Return (x, y) of the center of cell containing provided text 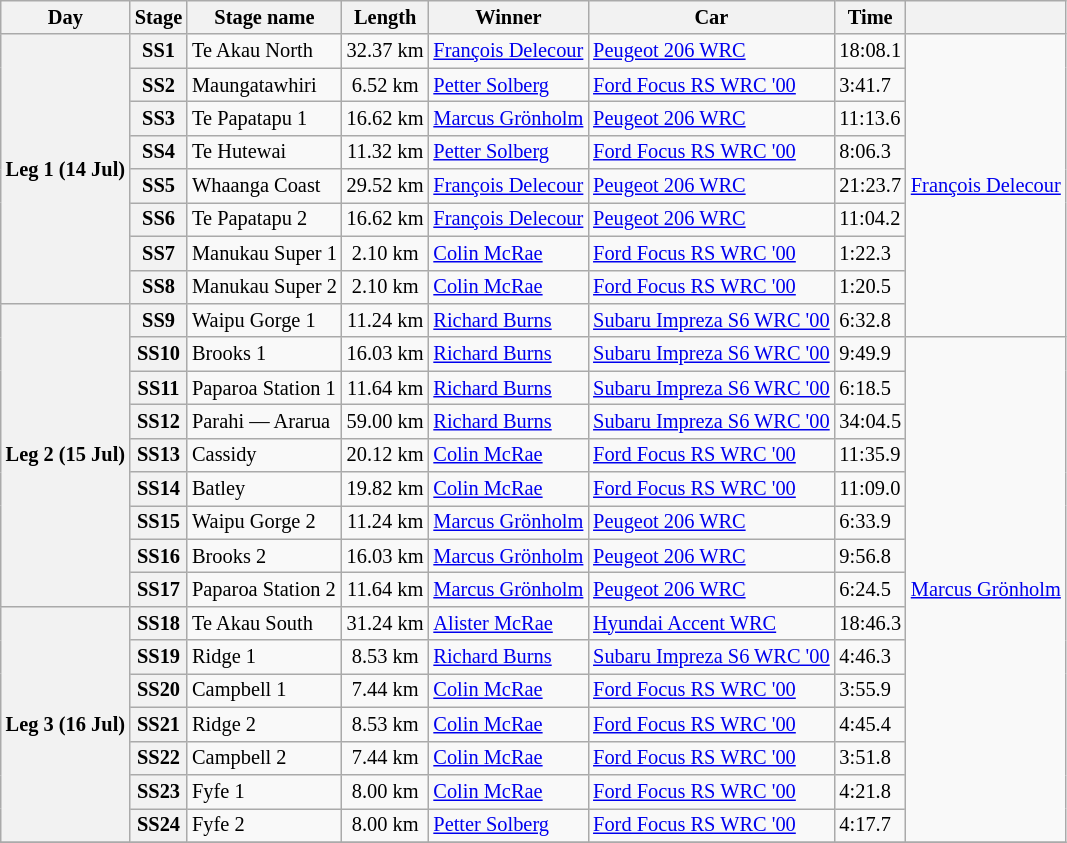
Manukau Super 1 (264, 253)
11:13.6 (870, 118)
11:09.0 (870, 489)
Brooks 1 (264, 354)
Leg 3 (16 Jul) (66, 724)
SS3 (158, 118)
Brooks 2 (264, 556)
Batley (264, 489)
SS17 (158, 589)
SS23 (158, 791)
SS13 (158, 455)
Time (870, 17)
Stage (158, 17)
Alister McRae (508, 623)
Campbell 1 (264, 690)
11:04.2 (870, 219)
59.00 km (386, 421)
31.24 km (386, 623)
4:21.8 (870, 791)
8:06.3 (870, 152)
Hyundai Accent WRC (711, 623)
SS4 (158, 152)
SS9 (158, 320)
3:51.8 (870, 758)
SS2 (158, 85)
Parahi — Ararua (264, 421)
Cassidy (264, 455)
20.12 km (386, 455)
Te Papatapu 1 (264, 118)
Car (711, 17)
Stage name (264, 17)
SS19 (158, 657)
4:45.4 (870, 724)
SS22 (158, 758)
Ridge 2 (264, 724)
SS6 (158, 219)
SS21 (158, 724)
Te Akau North (264, 51)
SS12 (158, 421)
Fyfe 2 (264, 825)
Te Akau South (264, 623)
6:18.5 (870, 388)
Fyfe 1 (264, 791)
SS24 (158, 825)
Maungatawhiri (264, 85)
Te Papatapu 2 (264, 219)
Paparoa Station 2 (264, 589)
SS1 (158, 51)
SS5 (158, 186)
29.52 km (386, 186)
9:56.8 (870, 556)
Day (66, 17)
9:49.9 (870, 354)
11.32 km (386, 152)
SS15 (158, 522)
SS16 (158, 556)
18:08.1 (870, 51)
6:33.9 (870, 522)
Waipu Gorge 1 (264, 320)
11:35.9 (870, 455)
SS10 (158, 354)
SS14 (158, 489)
1:20.5 (870, 287)
4:46.3 (870, 657)
Winner (508, 17)
Whaanga Coast (264, 186)
6:32.8 (870, 320)
Campbell 2 (264, 758)
4:17.7 (870, 825)
21:23.7 (870, 186)
1:22.3 (870, 253)
Manukau Super 2 (264, 287)
SS8 (158, 287)
6.52 km (386, 85)
19.82 km (386, 489)
6:24.5 (870, 589)
34:04.5 (870, 421)
Ridge 1 (264, 657)
18:46.3 (870, 623)
SS11 (158, 388)
32.37 km (386, 51)
SS18 (158, 623)
SS20 (158, 690)
Leg 2 (15 Jul) (66, 454)
Paparoa Station 1 (264, 388)
SS7 (158, 253)
Leg 1 (14 Jul) (66, 168)
3:55.9 (870, 690)
3:41.7 (870, 85)
Te Hutewai (264, 152)
Length (386, 17)
Waipu Gorge 2 (264, 522)
